Provide the (X, Y) coordinate of the cell's center where the given text is located.  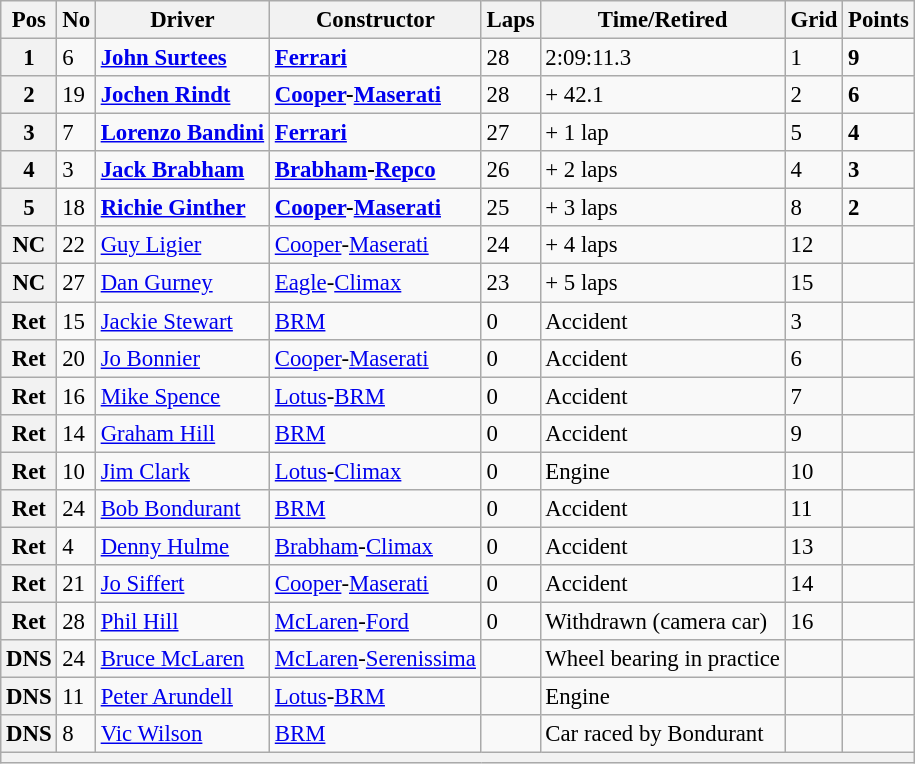
Brabham-Climax (375, 546)
Brabham-Repco (375, 170)
Bob Bondurant (182, 509)
Jo Bonnier (182, 358)
Withdrawn (camera car) (662, 621)
Denny Hulme (182, 546)
Vic Wilson (182, 734)
+ 4 laps (662, 245)
Jo Siffert (182, 584)
Jack Brabham (182, 170)
Lotus-Climax (375, 471)
Phil Hill (182, 621)
13 (814, 546)
22 (76, 245)
19 (76, 95)
12 (814, 245)
+ 5 laps (662, 283)
21 (76, 584)
Driver (182, 20)
John Surtees (182, 58)
25 (510, 208)
Time/Retired (662, 20)
+ 42.1 (662, 95)
Graham Hill (182, 433)
Wheel bearing in practice (662, 659)
23 (510, 283)
Grid (814, 20)
Jackie Stewart (182, 321)
McLaren-Ford (375, 621)
18 (76, 208)
Mike Spence (182, 396)
20 (76, 358)
Jochen Rindt (182, 95)
Lorenzo Bandini (182, 133)
Points (878, 20)
Peter Arundell (182, 697)
Car raced by Bondurant (662, 734)
+ 2 laps (662, 170)
Dan Gurney (182, 283)
+ 3 laps (662, 208)
Richie Ginther (182, 208)
McLaren-Serenissima (375, 659)
Guy Ligier (182, 245)
Laps (510, 20)
Jim Clark (182, 471)
26 (510, 170)
2:09:11.3 (662, 58)
Constructor (375, 20)
No (76, 20)
Eagle-Climax (375, 283)
Pos (29, 20)
+ 1 lap (662, 133)
Bruce McLaren (182, 659)
